For the text-containing cell, return its midpoint in [x, y] coordinate format. 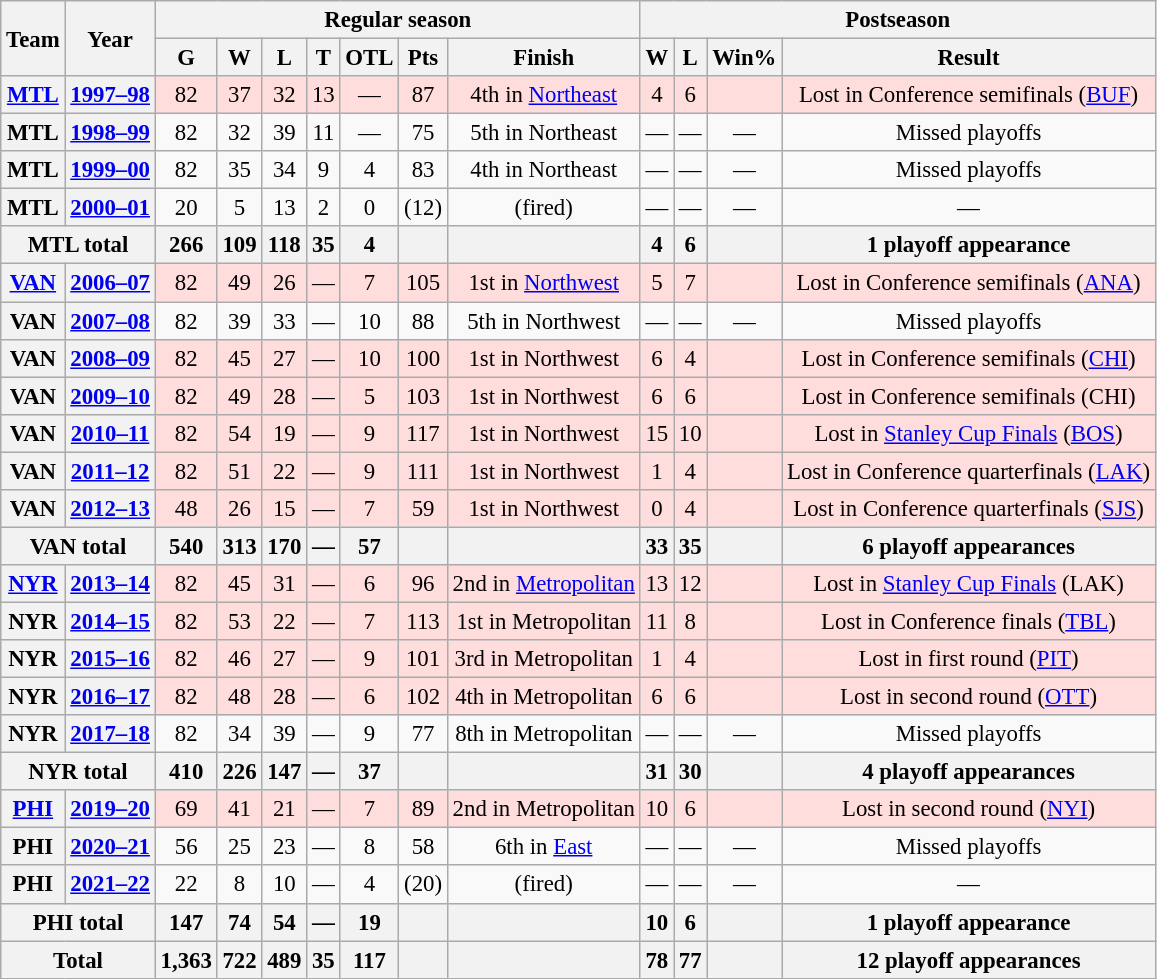
489 [284, 960]
46 [240, 659]
1st in Metropolitan [544, 621]
Team [33, 38]
2 [324, 208]
Lost in Conference quarterfinals (LAK) [969, 471]
PHI total [78, 922]
100 [424, 358]
111 [424, 471]
4th in Metropolitan [544, 697]
75 [424, 133]
170 [284, 546]
118 [284, 245]
Lost in Stanley Cup Finals (LAK) [969, 584]
G [186, 58]
23 [284, 847]
Year [110, 38]
410 [186, 772]
1997–98 [110, 95]
87 [424, 95]
266 [186, 245]
2017–18 [110, 734]
2007–08 [110, 321]
58 [424, 847]
2014–15 [110, 621]
2012–13 [110, 509]
53 [240, 621]
12 playoff appearances [969, 960]
540 [186, 546]
1999–00 [110, 170]
T [324, 58]
2006–07 [110, 283]
Win% [744, 58]
Result [969, 58]
103 [424, 396]
Postseason [898, 20]
69 [186, 809]
101 [424, 659]
Lost in Conference finals (TBL) [969, 621]
OTL [370, 58]
102 [424, 697]
2020–21 [110, 847]
2015–16 [110, 659]
Regular season [398, 20]
6th in East [544, 847]
2019–20 [110, 809]
30 [690, 772]
96 [424, 584]
20 [186, 208]
2013–14 [110, 584]
4 playoff appearances [969, 772]
41 [240, 809]
78 [656, 960]
3rd in Metropolitan [544, 659]
89 [424, 809]
1,363 [186, 960]
105 [424, 283]
1998–99 [110, 133]
83 [424, 170]
226 [240, 772]
5th in Northeast [544, 133]
113 [424, 621]
74 [240, 922]
12 [690, 584]
51 [240, 471]
Pts [424, 58]
MTL total [78, 245]
59 [424, 509]
Lost in Stanley Cup Finals (BOS) [969, 433]
25 [240, 847]
(12) [424, 208]
6 playoff appearances [969, 546]
Lost in Conference quarterfinals (SJS) [969, 509]
8th in Metropolitan [544, 734]
2000–01 [110, 208]
2011–12 [110, 471]
VAN total [78, 546]
Lost in first round (PIT) [969, 659]
56 [186, 847]
21 [284, 809]
88 [424, 321]
Lost in Conference semifinals (ANA) [969, 283]
2008–09 [110, 358]
Lost in second round (NYI) [969, 809]
5th in Northwest [544, 321]
2021–22 [110, 885]
Lost in second round (OTT) [969, 697]
Total [78, 960]
Lost in Conference semifinals (BUF) [969, 95]
(20) [424, 885]
2016–17 [110, 697]
2009–10 [110, 396]
57 [370, 546]
NYR total [78, 772]
2010–11 [110, 433]
109 [240, 245]
Finish [544, 58]
722 [240, 960]
313 [240, 546]
